Find where the given text appears and provide that cell's center as (x, y) coordinate. 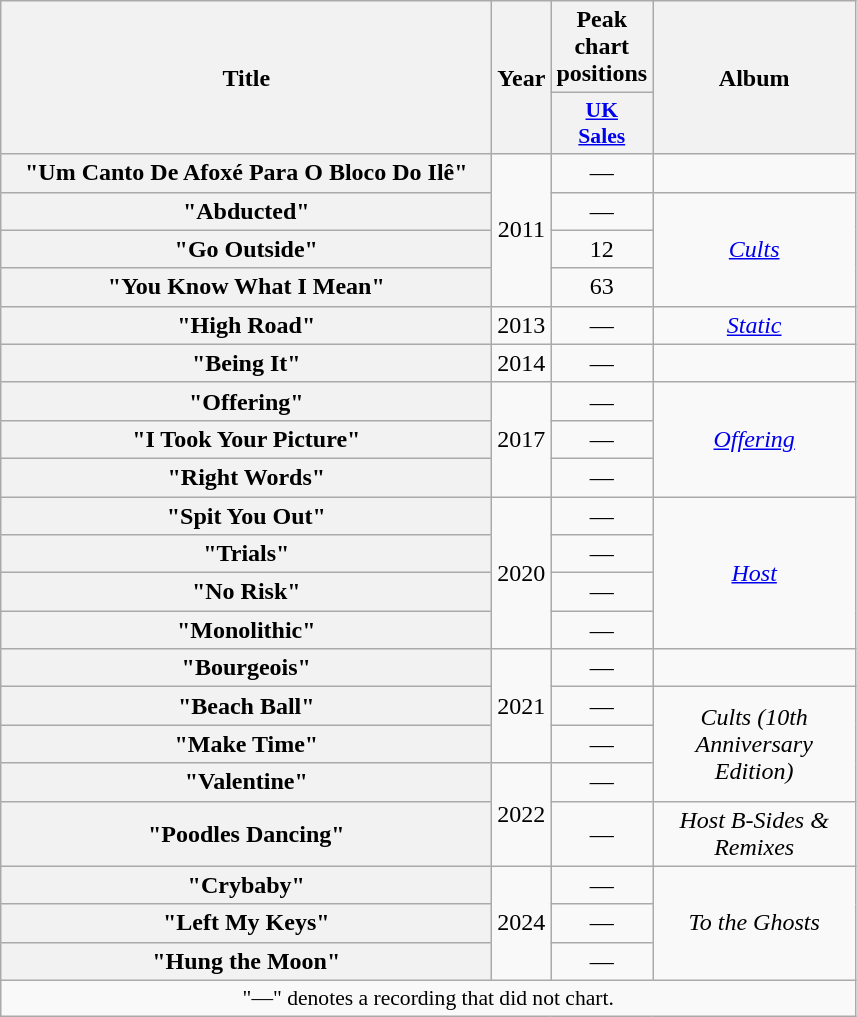
UKSales (602, 124)
"Trials" (246, 554)
Host B-Sides & Remixes (754, 834)
63 (602, 287)
"Being It" (246, 363)
Static (754, 325)
"Monolithic" (246, 630)
Offering (754, 439)
Album (754, 78)
"No Risk" (246, 592)
Title (246, 78)
Cults (754, 249)
"I Took Your Picture" (246, 439)
12 (602, 249)
Peak chart positions (602, 47)
"Offering" (246, 401)
2022 (522, 814)
"Right Words" (246, 477)
To the Ghosts (754, 923)
2011 (522, 230)
2021 (522, 706)
"Make Time" (246, 744)
"Left My Keys" (246, 923)
"Valentine" (246, 782)
"—" denotes a recording that did not chart. (428, 998)
Host (754, 572)
"Abducted" (246, 211)
Year (522, 78)
Cults (10th Anniversary Edition) (754, 744)
"You Know What I Mean" (246, 287)
"Bourgeois" (246, 668)
2013 (522, 325)
2014 (522, 363)
2017 (522, 439)
2020 (522, 572)
"Go Outside" (246, 249)
2024 (522, 923)
"Spit You Out" (246, 515)
"Um Canto De Afoxé Para O Bloco Do Ilê" (246, 173)
"Poodles Dancing" (246, 834)
"High Road" (246, 325)
"Crybaby" (246, 885)
"Hung the Moon" (246, 961)
"Beach Ball" (246, 706)
